Pinpoint the cell where the given text exists, returning its (x, y) midpoint coordinate. 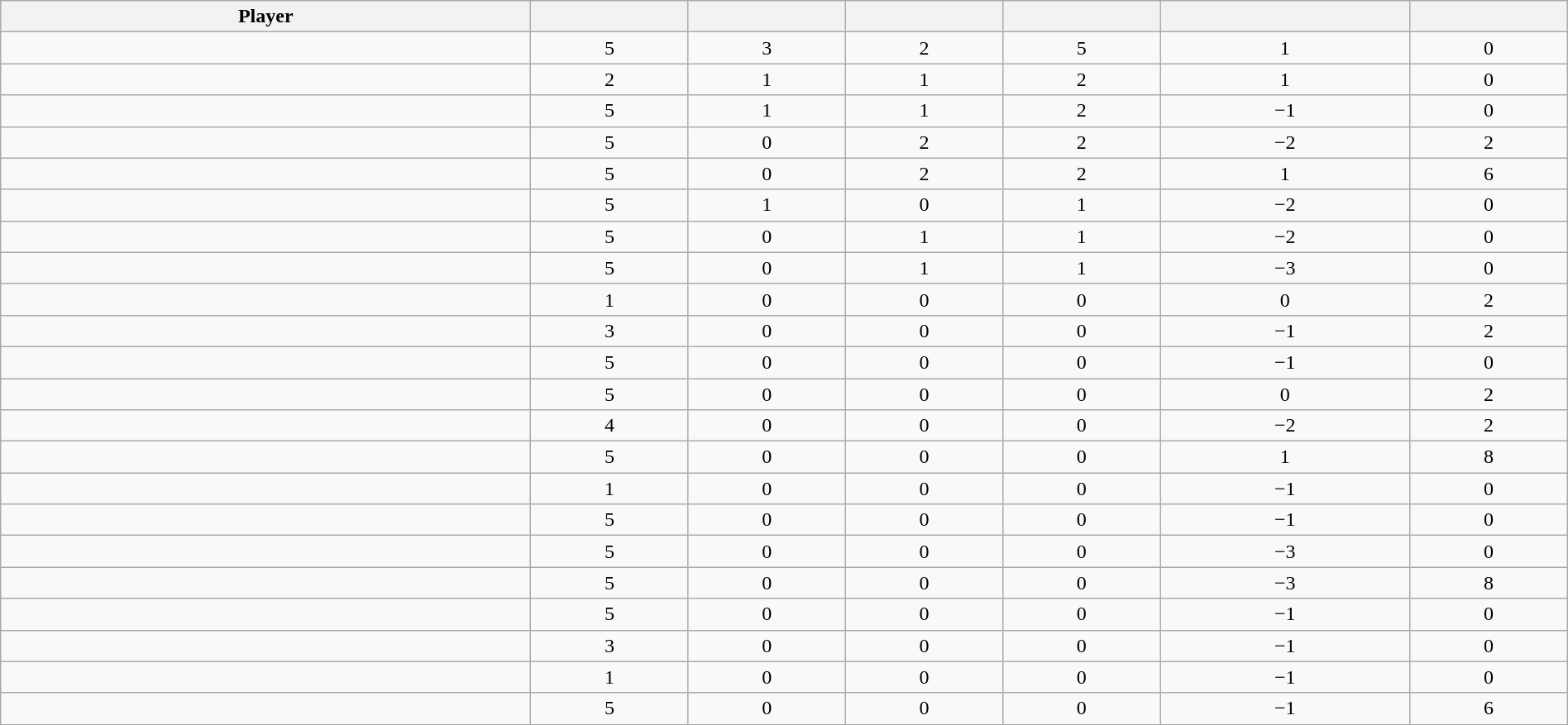
4 (610, 426)
Player (266, 17)
